Determine the [x, y] coordinate at the center of the cell enclosing the given text.  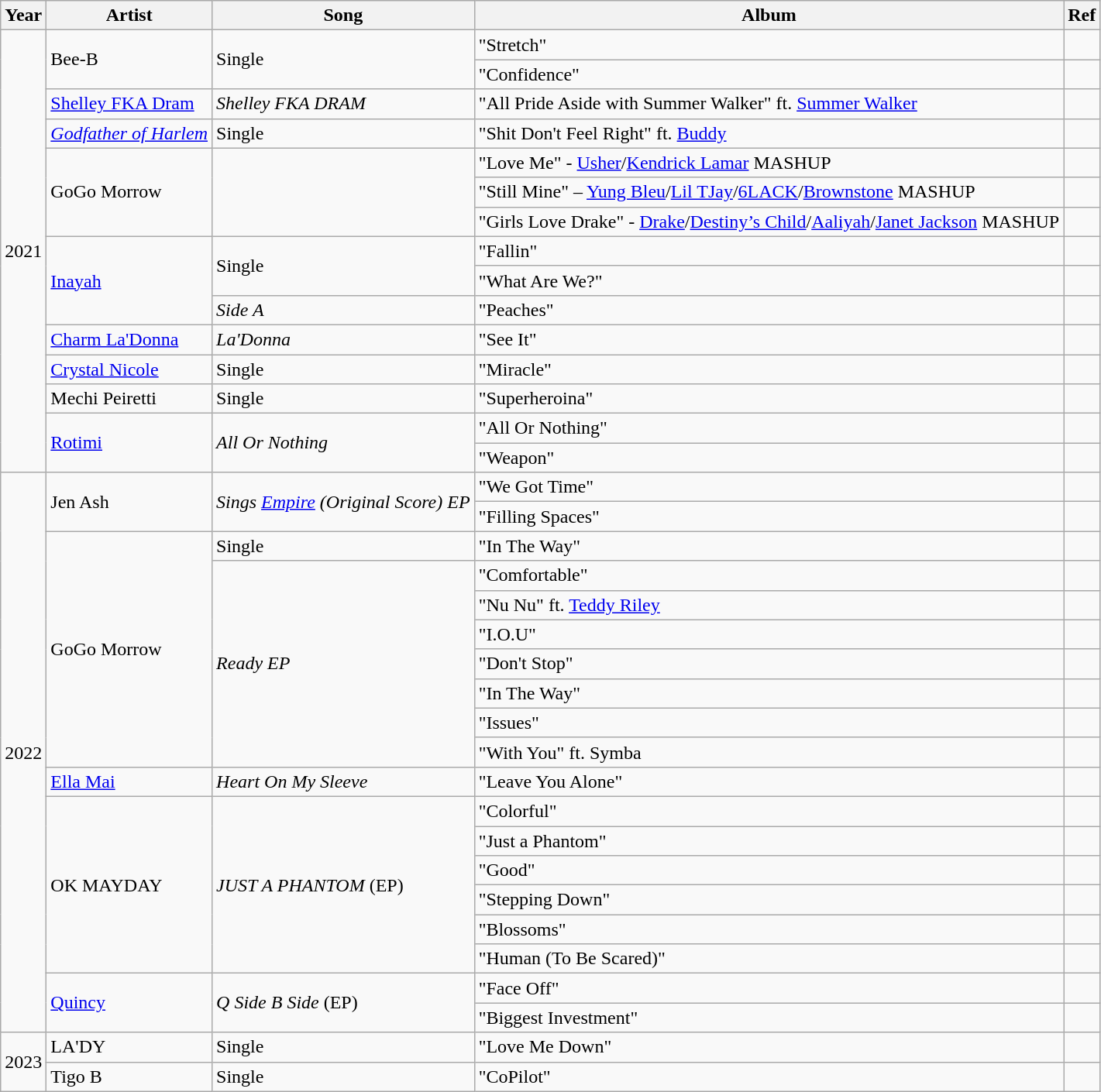
"Issues" [769, 723]
"Stepping Down" [769, 900]
Shelley FKA DRAM [344, 104]
"See It" [769, 339]
Inayah [129, 280]
OK MAYDAY [129, 884]
"Leave You Alone" [769, 781]
"Fallin" [769, 251]
"Love Me Down" [769, 1047]
La'Donna [344, 339]
Charm La'Donna [129, 339]
Song [344, 15]
Ella Mai [129, 781]
"What Are We?" [769, 280]
LA'DY [129, 1047]
JUST A PHANTOM (EP) [344, 884]
"Weapon" [769, 458]
2022 [23, 753]
Crystal Nicole [129, 369]
Heart On My Sleeve [344, 781]
"Just a Phantom" [769, 840]
"All Or Nothing" [769, 428]
"I.O.U" [769, 634]
"Nu Nu" ft. Teddy Riley [769, 605]
Quincy [129, 1003]
"We Got Time" [769, 487]
Side A [344, 310]
"Comfortable" [769, 575]
"Girls Love Drake" - Drake/Destiny’s Child/Aaliyah/Janet Jackson MASHUP [769, 221]
Bee-B [129, 60]
Sings Empire (Original Score) EP [344, 502]
"Face Off" [769, 988]
"Good" [769, 871]
"Peaches" [769, 310]
Rotimi [129, 443]
"Don't Stop" [769, 664]
"Stretch" [769, 45]
"Love Me" - Usher/Kendrick Lamar MASHUP [769, 163]
Jen Ash [129, 502]
Mechi Peiretti [129, 399]
"Blossoms" [769, 929]
2023 [23, 1062]
Ref [1082, 15]
"Confidence" [769, 74]
"Miracle" [769, 369]
Tigo B [129, 1077]
"Shit Don't Feel Right" ft. Buddy [769, 133]
All Or Nothing [344, 443]
"With You" ft. Symba [769, 752]
"Superheroina" [769, 399]
Ready EP [344, 664]
2021 [23, 251]
"Colorful" [769, 811]
Album [769, 15]
"Biggest Investment" [769, 1018]
"CoPilot" [769, 1077]
"Filling Spaces" [769, 517]
"All Pride Aside with Summer Walker" ft. Summer Walker [769, 104]
"Human (To Be Scared)" [769, 959]
"Still Mine" – Yung Bleu/Lil TJay/6LACK/Brownstone MASHUP [769, 192]
Q Side B Side (EP) [344, 1003]
Godfather of Harlem [129, 133]
Year [23, 15]
Artist [129, 15]
Shelley FKA Dram [129, 104]
